Return the [x, y] coordinate for the center point of the cell that contains the specified text.  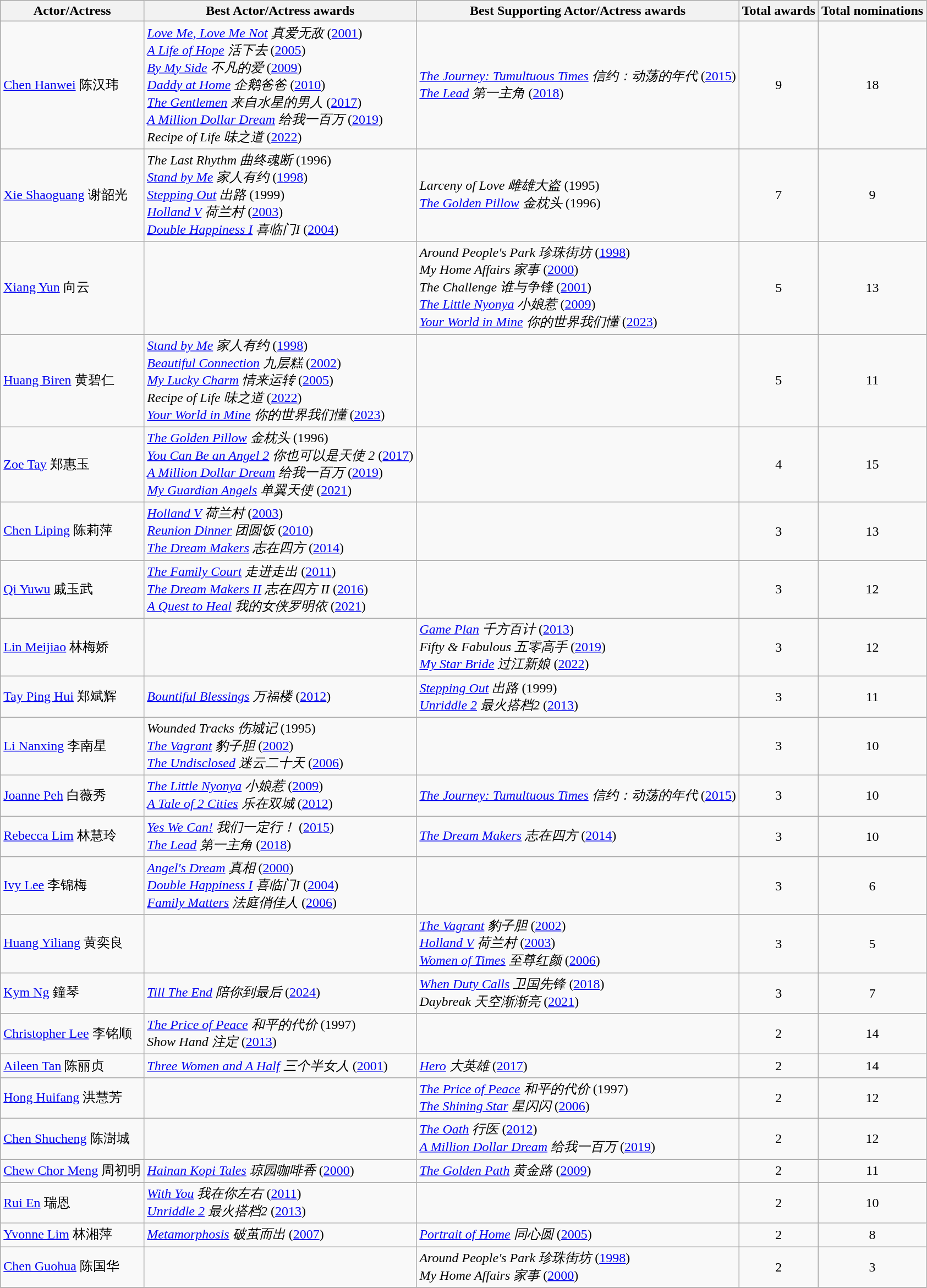
The Vagrant 豹子胆 (2002)Holland V 荷兰村 (2003)Women of Times 至尊红颜 (2006) [578, 944]
Best Supporting Actor/Actress awards [578, 11]
Actor/Actress [73, 11]
Around People's Park 珍珠街坊 (1998)My Home Affairs 家事 (2000) [578, 1267]
Till The End 陪你到最后 (2024) [281, 993]
Stand by Me 家人有约 (1998)Beautiful Connection 九层糕 (2002)My Lucky Charm 情来运转 (2005)Recipe of Life 味之道 (2022)Your World in Mine 你的世界我们懂 (2023) [281, 381]
Huang Biren 黄碧仁 [73, 381]
Chen Hanwei 陈汉玮 [73, 85]
With You 我在你左右 (2011)Unriddle 2 最火搭档2 (2013) [281, 1203]
15 [872, 464]
8 [872, 1235]
The Golden Path 黄金路 (2009) [578, 1171]
Zoe Tay 郑惠玉 [73, 464]
Li Nanxing 李南星 [73, 746]
Chen Guohua 陈国华 [73, 1267]
The Dream Makers 志在四方 (2014) [578, 836]
Ivy Lee 李锦梅 [73, 886]
Chew Chor Meng 周初明 [73, 1171]
Bountiful Blessings 万福楼 (2012) [281, 697]
Yes We Can! 我们一定行！ (2015)The Lead 第一主角 (2018) [281, 836]
Total awards [778, 11]
The Family Court 走进走出 (2011)The Dream Makers II 志在四方 II (2016)A Quest to Heal 我的女侠罗明依 (2021) [281, 590]
Wounded Tracks 伤城记 (1995)The Vagrant 豹子胆 (2002)The Undisclosed 迷云二十天 (2006) [281, 746]
Aileen Tan 陈丽贞 [73, 1066]
The Price of Peace 和平的代价 (1997)The Shining Star 星闪闪 (2006) [578, 1098]
Game Plan 千方百计 (2013)Fifty & Fabulous 五零高手 (2019)My Star Bride 过江新娘 (2022) [578, 647]
The Golden Pillow 金枕头 (1996)You Can Be an Angel 2 你也可以是天使 2 (2017)A Million Dollar Dream 给我一百万 (2019)My Guardian Angels 单翼天使 (2021) [281, 464]
Chen Shucheng 陈澍城 [73, 1138]
Tay Ping Hui 郑斌辉 [73, 697]
Hong Huifang 洪慧芳 [73, 1098]
Best Actor/Actress awards [281, 11]
Rebecca Lim 林慧玲 [73, 836]
Larceny of Love 雌雄大盗 (1995)The Golden Pillow 金枕头 (1996) [578, 195]
Xie Shaoguang 谢韶光 [73, 195]
Kym Ng 鐘琴 [73, 993]
Joanne Peh 白薇秀 [73, 795]
Metamorphosis 破茧而出 (2007) [281, 1235]
The Last Rhythm 曲终魂断 (1996)Stand by Me 家人有约 (1998)Stepping Out 出路 (1999)Holland V 荷兰村 (2003)Double Happiness I 喜临门I (2004) [281, 195]
Stepping Out 出路 (1999)Unriddle 2 最火搭档2 (2013) [578, 697]
Around People's Park 珍珠街坊 (1998)My Home Affairs 家事 (2000)The Challenge 谁与争锋 (2001)The Little Nyonya 小娘惹 (2009)Your World in Mine 你的世界我们懂 (2023) [578, 288]
When Duty Calls 卫国先锋 (2018)Daybreak 天空渐渐亮 (2021) [578, 993]
Hero 大英雄 (2017) [578, 1066]
18 [872, 85]
Yvonne Lim 林湘萍 [73, 1235]
The Journey: Tumultuous Times 信约：动荡的年代 (2015)The Lead 第一主角 (2018) [578, 85]
4 [778, 464]
Rui En 瑞恩 [73, 1203]
Lin Meijiao 林梅娇 [73, 647]
Qi Yuwu 戚玉武 [73, 590]
Huang Yiliang 黄奕良 [73, 944]
Angel's Dream 真相 (2000)Double Happiness I 喜临门I (2004)Family Matters 法庭俏佳人 (2006) [281, 886]
Christopher Lee 李铭顺 [73, 1034]
The Journey: Tumultuous Times 信约：动荡的年代 (2015) [578, 795]
The Little Nyonya 小娘惹 (2009)A Tale of 2 Cities 乐在双城 (2012) [281, 795]
The Price of Peace 和平的代价 (1997)Show Hand 注定 (2013) [281, 1034]
Portrait of Home 同心圆 (2005) [578, 1235]
The Oath 行医 (2012)A Million Dollar Dream 给我一百万 (2019) [578, 1138]
Total nominations [872, 11]
Hainan Kopi Tales 琼园咖啡香 (2000) [281, 1171]
Chen Liping 陈莉萍 [73, 531]
Three Women and A Half 三个半女人 (2001) [281, 1066]
Xiang Yun 向云 [73, 288]
Holland V 荷兰村 (2003)Reunion Dinner 团圆饭 (2010)The Dream Makers 志在四方 (2014) [281, 531]
6 [872, 886]
